Find where the given text appears and provide that cell's center as (X, Y) coordinate. 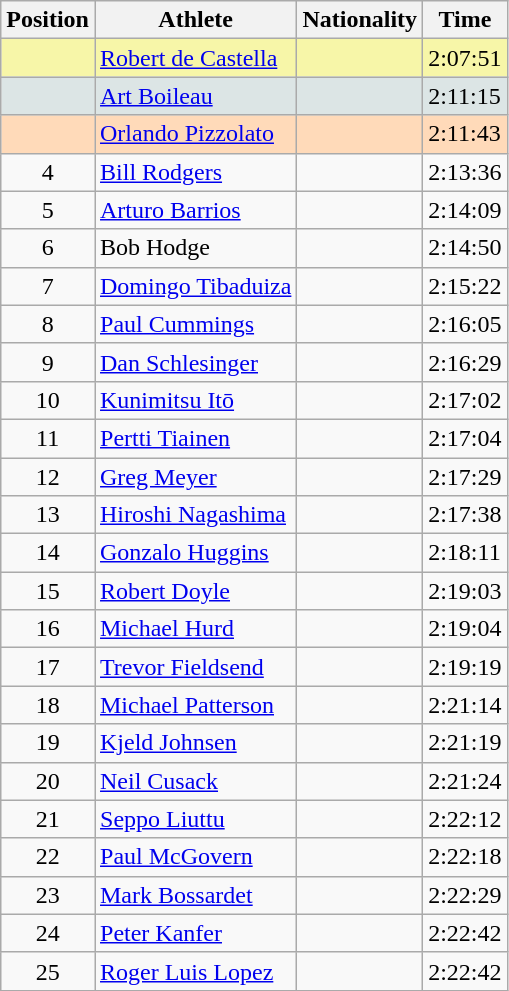
2:17:02 (465, 400)
22 (48, 857)
Dan Schlesinger (195, 362)
4 (48, 172)
7 (48, 286)
Position (48, 20)
6 (48, 248)
2:19:03 (465, 591)
Mark Bossardet (195, 895)
24 (48, 933)
Hiroshi Nagashima (195, 515)
Kjeld Johnsen (195, 743)
Michael Patterson (195, 705)
Neil Cusack (195, 781)
9 (48, 362)
2:21:19 (465, 743)
2:15:22 (465, 286)
Paul McGovern (195, 857)
13 (48, 515)
5 (48, 210)
Seppo Liuttu (195, 819)
2:17:29 (465, 477)
25 (48, 971)
Athlete (195, 20)
2:16:05 (465, 324)
2:13:36 (465, 172)
2:11:43 (465, 134)
16 (48, 629)
2:17:04 (465, 438)
Roger Luis Lopez (195, 971)
12 (48, 477)
21 (48, 819)
18 (48, 705)
Robert de Castella (195, 58)
2:21:14 (465, 705)
Kunimitsu Itō (195, 400)
Orlando Pizzolato (195, 134)
Greg Meyer (195, 477)
Michael Hurd (195, 629)
2:17:38 (465, 515)
2:22:29 (465, 895)
17 (48, 667)
11 (48, 438)
19 (48, 743)
2:11:15 (465, 96)
14 (48, 553)
8 (48, 324)
15 (48, 591)
Art Boileau (195, 96)
2:14:09 (465, 210)
Domingo Tibaduiza (195, 286)
23 (48, 895)
2:22:18 (465, 857)
20 (48, 781)
2:19:19 (465, 667)
2:22:12 (465, 819)
2:19:04 (465, 629)
2:16:29 (465, 362)
Arturo Barrios (195, 210)
2:07:51 (465, 58)
Pertti Tiainen (195, 438)
Gonzalo Huggins (195, 553)
2:21:24 (465, 781)
Bob Hodge (195, 248)
Nationality (360, 20)
Trevor Fieldsend (195, 667)
Robert Doyle (195, 591)
10 (48, 400)
Peter Kanfer (195, 933)
Bill Rodgers (195, 172)
2:14:50 (465, 248)
2:18:11 (465, 553)
Time (465, 20)
Paul Cummings (195, 324)
